Output the [x, y] coordinate of the center of the cell containing the given text.  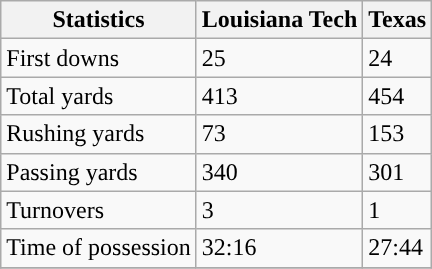
153 [398, 134]
73 [279, 134]
24 [398, 58]
32:16 [279, 248]
301 [398, 172]
Statistics [99, 20]
Passing yards [99, 172]
First downs [99, 58]
1 [398, 210]
340 [279, 172]
Rushing yards [99, 134]
Texas [398, 20]
Total yards [99, 96]
413 [279, 96]
454 [398, 96]
Louisiana Tech [279, 20]
25 [279, 58]
Time of possession [99, 248]
Turnovers [99, 210]
3 [279, 210]
27:44 [398, 248]
